Identify which cell holds the provided text, then report its (X, Y) central coordinate. 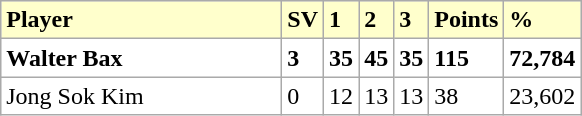
45 (376, 58)
12 (342, 96)
72,784 (542, 58)
% (542, 20)
Points (466, 20)
2 (376, 20)
SV (303, 20)
1 (342, 20)
23,602 (542, 96)
Player (142, 20)
115 (466, 58)
0 (303, 96)
Jong Sok Kim (142, 96)
38 (466, 96)
Walter Bax (142, 58)
